Scan for the cell matching the given text and deliver its [x, y] coordinate at center. 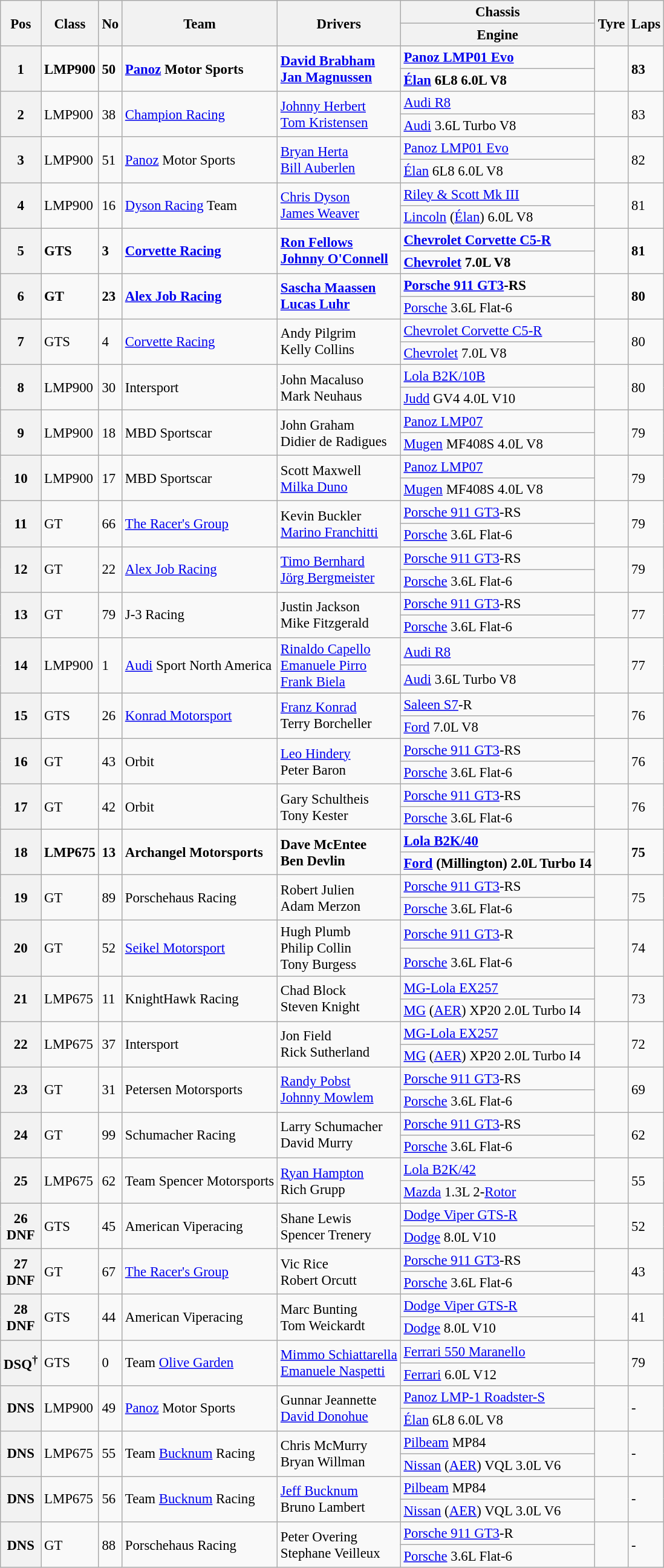
Shane Lewis Spencer Trenery [339, 1226]
Larry Schumacher David Murry [339, 1135]
Johnny Herbert Tom Kristensen [339, 114]
Chris Dyson James Weaver [339, 206]
6 [21, 297]
49 [110, 1408]
Seikel Motorsport [200, 948]
J-3 Racing [200, 615]
56 [110, 1500]
Gunnar Jeannette David Donohue [339, 1408]
19 [21, 898]
73 [646, 999]
74 [646, 948]
Bryan Herta Bill Auberlen [339, 160]
7 [21, 341]
Franz Konrad Terry Borcheller [339, 715]
Justin Jackson Mike Fitzgerald [339, 615]
Ryan Hampton Rich Grupp [339, 1180]
Leo Hindery Peter Baron [339, 761]
Riley & Scott Mk III [497, 194]
44 [110, 1317]
25 [21, 1180]
Engine [497, 35]
Class [70, 23]
David Brabham Jan Magnussen [339, 69]
Scott Maxwell Milka Duno [339, 478]
26DNF [21, 1226]
8 [21, 387]
41 [646, 1317]
Ron Fellows Johnny O'Connell [339, 251]
Lincoln (Élan) 6.0L V8 [497, 217]
Jon Field Rick Sutherland [339, 1045]
12 [21, 569]
Audi Sport North America [200, 666]
5 [21, 251]
DSQ† [21, 1363]
KnightHawk Racing [200, 999]
Lola B2K/10B [497, 376]
Ford (Millington) 2.0L Turbo I4 [497, 864]
Mimmo Schiattarella Emanuele Naspetti [339, 1363]
Dyson Racing Team [200, 206]
Vic Rice Robert Orcutt [339, 1272]
30 [110, 387]
Hugh Plumb Philip Collin Tony Burgess [339, 948]
Team Olive Garden [200, 1363]
Laps [646, 23]
10 [21, 478]
Team Spencer Motorsports [200, 1180]
69 [646, 1089]
66 [110, 524]
26 [110, 715]
Dave McEntee Ben Devlin [339, 852]
Mazda 1.3L 2-Rotor [497, 1192]
Timo Bernhard Jörg Bergmeister [339, 569]
31 [110, 1089]
Tyre [611, 23]
Rinaldo Capello Emanuele Pirro Frank Biela [339, 666]
14 [21, 666]
38 [110, 114]
John Macaluso Mark Neuhaus [339, 387]
21 [21, 999]
Konrad Motorsport [200, 715]
Randy Pobst Johnny Mowlem [339, 1089]
Petersen Motorsports [200, 1089]
Gary Schultheis Tony Kester [339, 807]
Saleen S7-R [497, 704]
67 [110, 1272]
37 [110, 1045]
Lola B2K/42 [497, 1169]
72 [646, 1045]
Lola B2K/40 [497, 841]
24 [21, 1135]
88 [110, 1544]
Schumacher Racing [200, 1135]
Chassis [497, 12]
50 [110, 69]
2 [21, 114]
Ferrari 550 Maranello [497, 1351]
42 [110, 807]
82 [646, 160]
Drivers [339, 23]
No [110, 23]
Sascha Maassen Lucas Luhr [339, 297]
John Graham Didier de Radigues [339, 433]
27DNF [21, 1272]
Robert Julien Adam Merzon [339, 898]
Champion Racing [200, 114]
Andy Pilgrim Kelly Collins [339, 341]
0 [110, 1363]
99 [110, 1135]
51 [110, 160]
Ford 7.0L V8 [497, 727]
Pos [21, 23]
Judd GV4 4.0L V10 [497, 399]
Ferrari 6.0L V12 [497, 1374]
Marc Bunting Tom Weickardt [339, 1317]
28DNF [21, 1317]
45 [110, 1226]
9 [21, 433]
20 [21, 948]
Chris McMurry Bryan Willman [339, 1454]
15 [21, 715]
Chad Block Steven Knight [339, 999]
Jeff Bucknum Bruno Lambert [339, 1500]
Team [200, 23]
89 [110, 898]
Kevin Buckler Marino Franchitti [339, 524]
Archangel Motorsports [200, 852]
Panoz LMP-1 Roadster-S [497, 1397]
Peter Overing Stephane Veilleux [339, 1544]
